Return the (x, y) coordinate for the center point of the cell that contains the specified text.  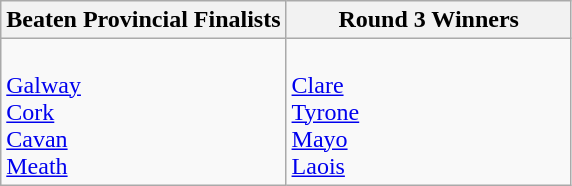
Round 3 Winners (428, 20)
Clare Tyrone Mayo Laois (428, 112)
Galway Cork Cavan Meath (144, 112)
Beaten Provincial Finalists (144, 20)
